Pinpoint the cell where the given text exists, returning its (X, Y) midpoint coordinate. 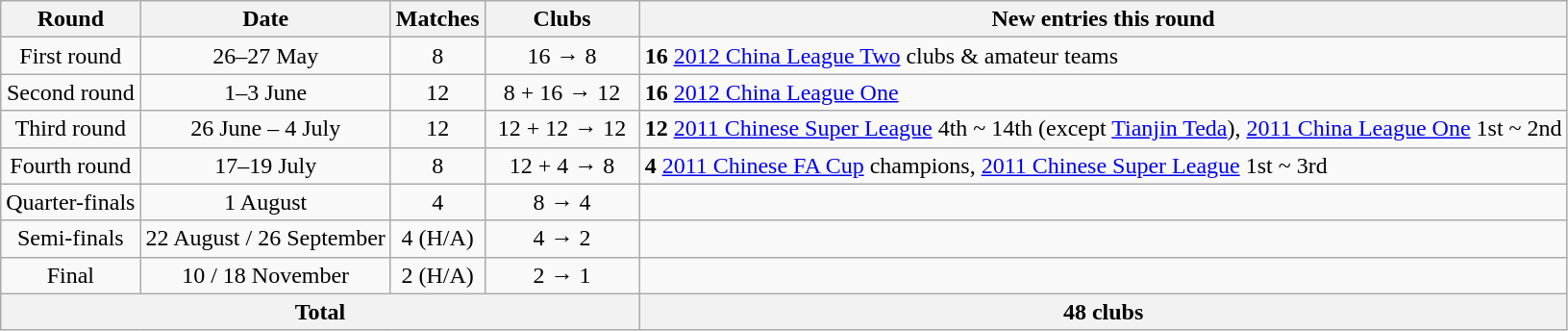
1–3 June (265, 92)
4 (H/A) (437, 239)
1 August (265, 202)
12 + 12 → 12 (561, 129)
10 / 18 November (265, 275)
Total (320, 312)
Clubs (561, 19)
12 2011 Chinese Super League 4th ~ 14th (except Tianjin Teda), 2011 China League One 1st ~ 2nd (1104, 129)
New entries this round (1104, 19)
16 → 8 (561, 56)
8 → 4 (561, 202)
Round (71, 19)
Date (265, 19)
Quarter-finals (71, 202)
12 + 4 → 8 (561, 165)
17–19 July (265, 165)
22 August / 26 September (265, 239)
Final (71, 275)
2 → 1 (561, 275)
16 2012 China League Two clubs & amateur teams (1104, 56)
48 clubs (1104, 312)
4 → 2 (561, 239)
26 June – 4 July (265, 129)
4 (437, 202)
Third round (71, 129)
26–27 May (265, 56)
Semi-finals (71, 239)
Second round (71, 92)
4 2011 Chinese FA Cup champions, 2011 Chinese Super League 1st ~ 3rd (1104, 165)
16 2012 China League One (1104, 92)
Fourth round (71, 165)
8 + 16 → 12 (561, 92)
Matches (437, 19)
2 (H/A) (437, 275)
First round (71, 56)
